For the text-containing cell, return its midpoint in [X, Y] coordinate format. 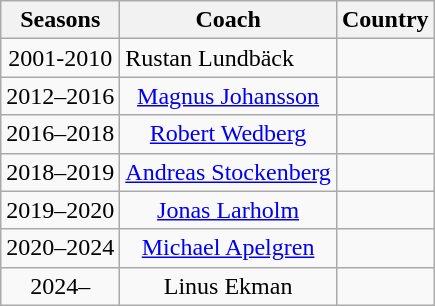
2020–2024 [60, 248]
Linus Ekman [228, 286]
Coach [228, 20]
2012–2016 [60, 96]
2019–2020 [60, 210]
Seasons [60, 20]
2016–2018 [60, 134]
Michael Apelgren [228, 248]
2018–2019 [60, 172]
Rustan Lundbäck [228, 58]
2024– [60, 286]
Robert Wedberg [228, 134]
Country [385, 20]
Magnus Johansson [228, 96]
Andreas Stockenberg [228, 172]
2001-2010 [60, 58]
Jonas Larholm [228, 210]
